Extract the [x, y] coordinate from the center of the cell holding the provided text.  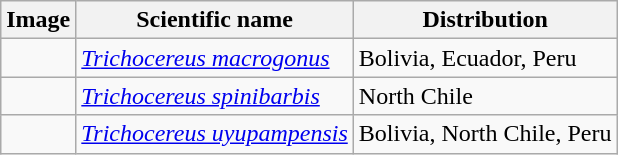
Bolivia, Ecuador, Peru [485, 58]
Trichocereus macrogonus [214, 58]
Trichocereus uyupampensis [214, 134]
Image [38, 20]
Bolivia, North Chile, Peru [485, 134]
Trichocereus spinibarbis [214, 96]
Scientific name [214, 20]
North Chile [485, 96]
Distribution [485, 20]
